Capture the cell that displays the provided text and extract its (X, Y) central coordinate. 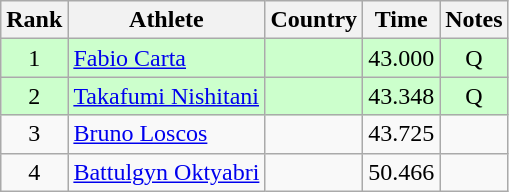
43.725 (402, 134)
Rank (34, 20)
Time (402, 20)
50.466 (402, 172)
Takafumi Nishitani (166, 96)
3 (34, 134)
4 (34, 172)
1 (34, 58)
Notes (474, 20)
43.348 (402, 96)
Fabio Carta (166, 58)
Bruno Loscos (166, 134)
43.000 (402, 58)
Country (314, 20)
Athlete (166, 20)
Battulgyn Oktyabri (166, 172)
2 (34, 96)
